For the text-containing cell, return its midpoint in (X, Y) coordinate format. 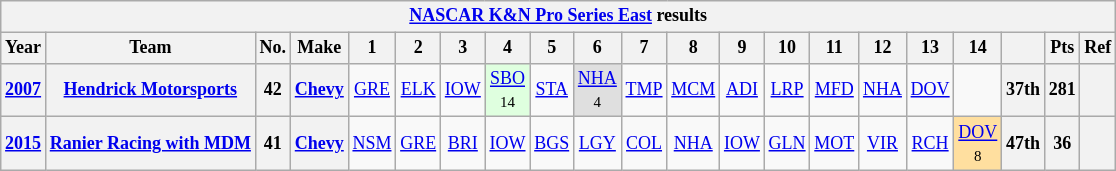
BRI (462, 144)
36 (1062, 144)
NHA4 (598, 90)
Ref (1098, 48)
5 (552, 48)
Team (150, 48)
281 (1062, 90)
ADI (742, 90)
2 (418, 48)
42 (272, 90)
TMP (644, 90)
47th (1024, 144)
GLN (787, 144)
MCM (694, 90)
No. (272, 48)
LRP (787, 90)
MFD (834, 90)
8 (694, 48)
2007 (24, 90)
DOV (930, 90)
RCH (930, 144)
SBO14 (508, 90)
11 (834, 48)
COL (644, 144)
NSM (372, 144)
7 (644, 48)
10 (787, 48)
ELK (418, 90)
Year (24, 48)
LGY (598, 144)
DOV8 (978, 144)
STA (552, 90)
13 (930, 48)
NASCAR K&N Pro Series East results (558, 16)
1 (372, 48)
VIR (883, 144)
Ranier Racing with MDM (150, 144)
3 (462, 48)
9 (742, 48)
37th (1024, 90)
Pts (1062, 48)
6 (598, 48)
Hendrick Motorsports (150, 90)
Make (319, 48)
14 (978, 48)
BGS (552, 144)
4 (508, 48)
41 (272, 144)
12 (883, 48)
2015 (24, 144)
MOT (834, 144)
